Pinpoint the cell where the given text exists, returning its (X, Y) midpoint coordinate. 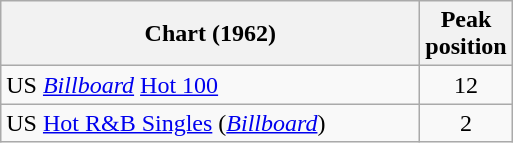
US Hot R&B Singles (Billboard) (210, 123)
Peakposition (466, 34)
US Billboard Hot 100 (210, 85)
12 (466, 85)
Chart (1962) (210, 34)
2 (466, 123)
